Return (x, y) of the center of cell containing provided text 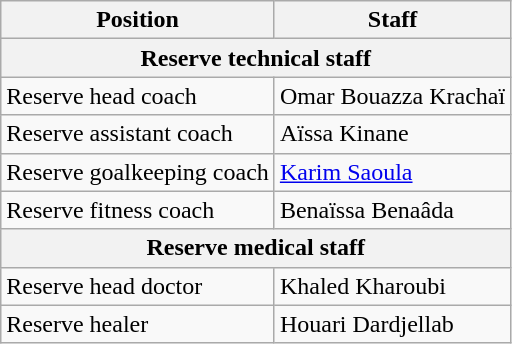
Reserve medical staff (256, 248)
Reserve head doctor (138, 286)
Reserve technical staff (256, 58)
Houari Dardjellab (392, 324)
Reserve head coach (138, 96)
Reserve assistant coach (138, 134)
Position (138, 20)
Karim Saoula (392, 172)
Reserve healer (138, 324)
Khaled Kharoubi (392, 286)
Benaïssa Benaâda (392, 210)
Reserve goalkeeping coach (138, 172)
Aïssa Kinane (392, 134)
Reserve fitness coach (138, 210)
Staff (392, 20)
Omar Bouazza Krachaï (392, 96)
